Scan for the cell matching the given text and deliver its [X, Y] coordinate at center. 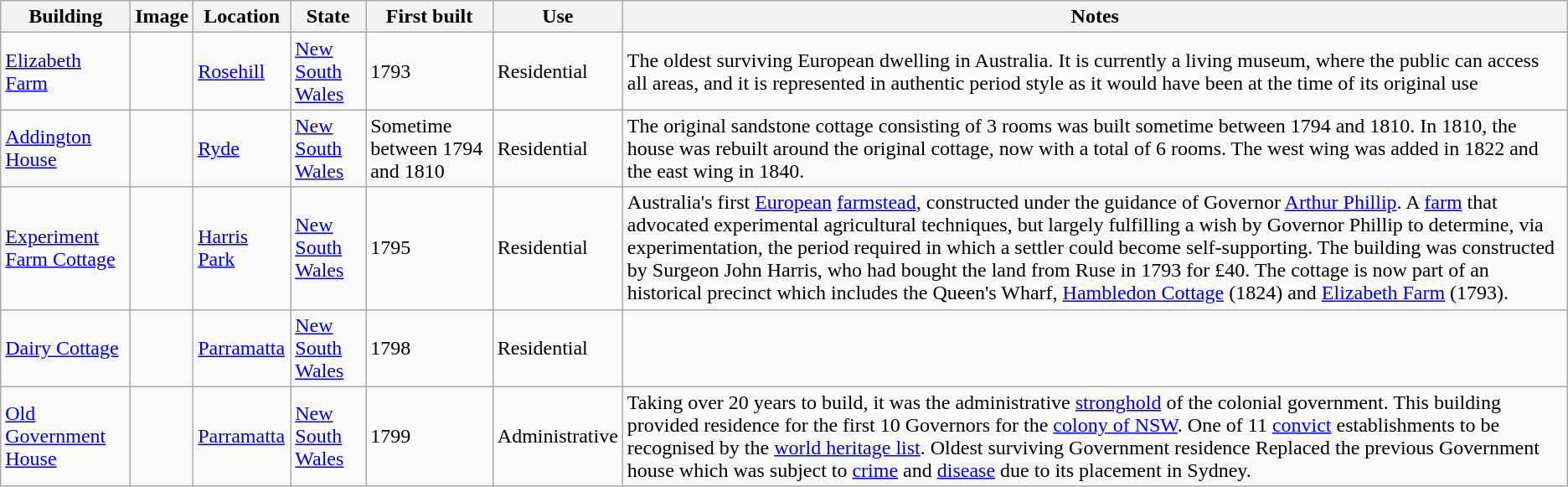
Location [242, 17]
Elizabeth Farm [65, 71]
1799 [430, 436]
Building [65, 17]
Harris Park [242, 248]
Old Government House [65, 436]
1795 [430, 248]
Experiment Farm Cottage [65, 248]
1793 [430, 71]
First built [430, 17]
Ryde [242, 148]
Rosehill [242, 71]
Addington House [65, 148]
State [328, 17]
Notes [1095, 17]
Sometime between 1794 and 1810 [430, 148]
Administrative [558, 436]
Image [162, 17]
1798 [430, 348]
Dairy Cottage [65, 348]
Use [558, 17]
